Find where the given text appears and provide that cell's center as [X, Y] coordinate. 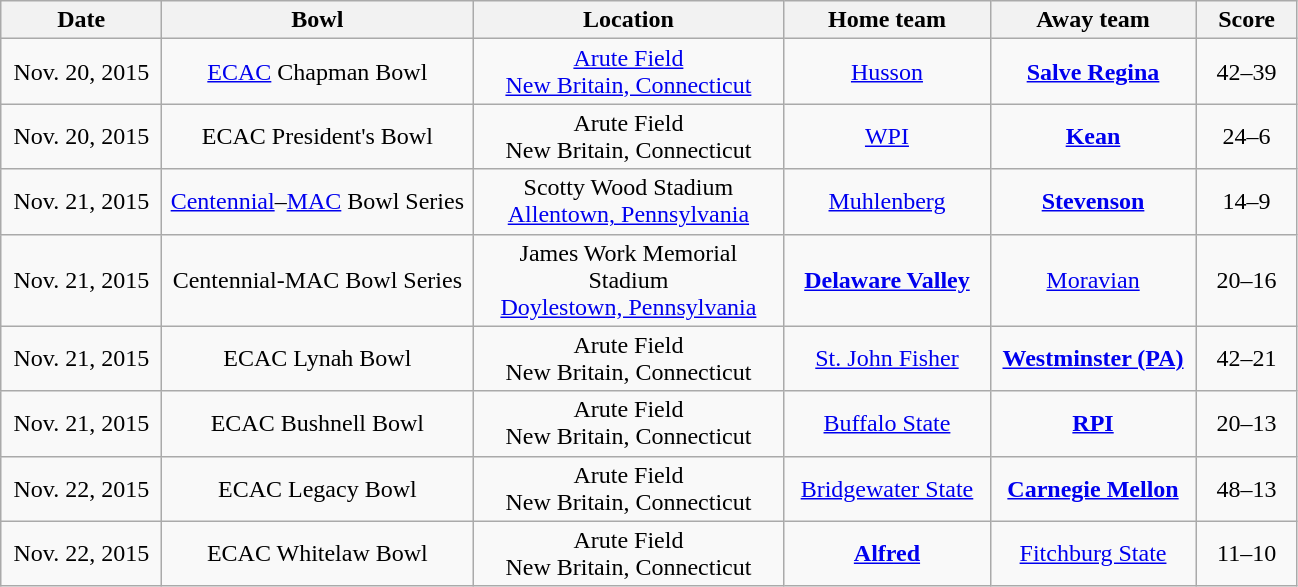
James Work Memorial StadiumDoylestown, Pennsylvania [628, 280]
Stevenson [1093, 202]
ECAC President's Bowl [318, 136]
Centennial-MAC Bowl Series [318, 280]
Away team [1093, 20]
Date [82, 20]
Centennial–MAC Bowl Series [318, 202]
Home team [887, 20]
ECAC Chapman Bowl [318, 72]
Husson [887, 72]
Location [628, 20]
ECAC Lynah Bowl [318, 358]
24–6 [1246, 136]
Carnegie Mellon [1093, 488]
20–16 [1246, 280]
Delaware Valley [887, 280]
11–10 [1246, 554]
20–13 [1246, 424]
Scotty Wood StadiumAllentown, Pennsylvania [628, 202]
Salve Regina [1093, 72]
14–9 [1246, 202]
RPI [1093, 424]
ECAC Legacy Bowl [318, 488]
Kean [1093, 136]
Buffalo State [887, 424]
Score [1246, 20]
42–39 [1246, 72]
Muhlenberg [887, 202]
Moravian [1093, 280]
Bowl [318, 20]
Westminster (PA) [1093, 358]
St. John Fisher [887, 358]
Alfred [887, 554]
ECAC Whitelaw Bowl [318, 554]
42–21 [1246, 358]
WPI [887, 136]
48–13 [1246, 488]
Fitchburg State [1093, 554]
Bridgewater State [887, 488]
ECAC Bushnell Bowl [318, 424]
